Scan for the cell matching the given text and deliver its (x, y) coordinate at center. 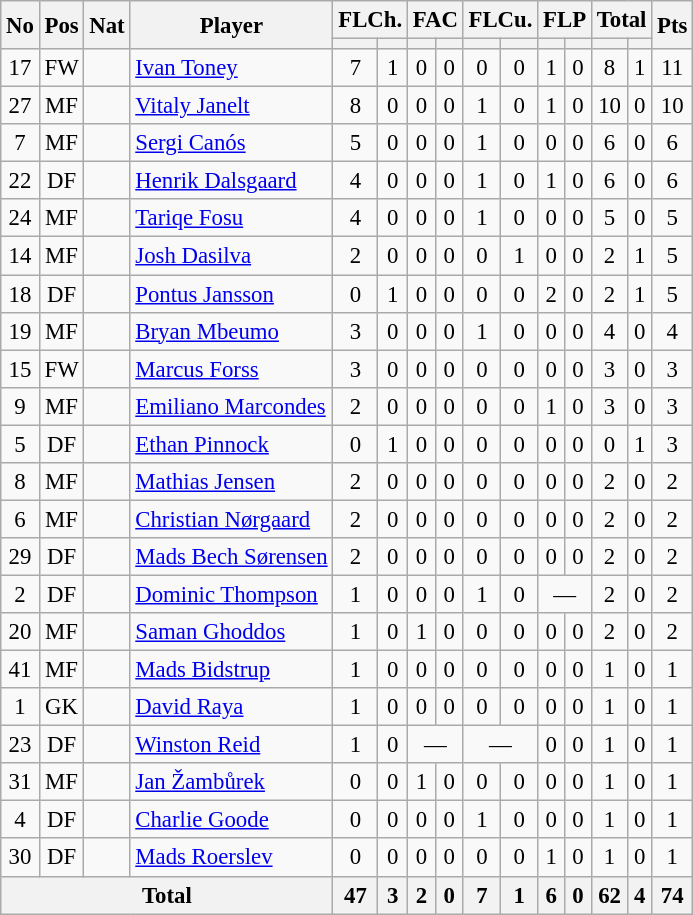
Vitaly Janelt (232, 106)
15 (20, 369)
FLCu. (500, 20)
23 (20, 745)
62 (609, 895)
47 (356, 895)
Josh Dasilva (232, 256)
Mathias Jensen (232, 482)
Henrik Dalsgaard (232, 181)
Pts (672, 25)
No (20, 25)
14 (20, 256)
27 (20, 106)
Sergi Canós (232, 143)
17 (20, 68)
74 (672, 895)
29 (20, 557)
Nat (107, 25)
Saman Ghoddos (232, 632)
Emiliano Marcondes (232, 406)
Dominic Thompson (232, 594)
24 (20, 219)
Bryan Mbeumo (232, 331)
41 (20, 670)
FAC (435, 20)
22 (20, 181)
FLP (565, 20)
30 (20, 858)
Ethan Pinnock (232, 444)
Winston Reid (232, 745)
Pontus Jansson (232, 294)
Christian Nørgaard (232, 519)
Mads Roerslev (232, 858)
GK (62, 707)
11 (672, 68)
Charlie Goode (232, 820)
Mads Bech Sørensen (232, 557)
Player (232, 25)
19 (20, 331)
9 (20, 406)
Mads Bidstrup (232, 670)
20 (20, 632)
FLCh. (370, 20)
David Raya (232, 707)
Ivan Toney (232, 68)
Tariqe Fosu (232, 219)
Marcus Forss (232, 369)
31 (20, 782)
18 (20, 294)
Pos (62, 25)
Jan Žambůrek (232, 782)
